From the cell containing the given text, extract its center point as [x, y] coordinate. 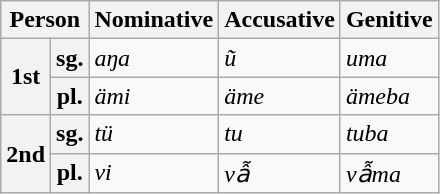
aŋa [154, 58]
ämi [154, 96]
uma [389, 58]
Person [45, 20]
Genitive [389, 20]
tü [154, 134]
Nominative [154, 20]
tu [280, 134]
ũ [280, 58]
tuba [389, 134]
vẫ [280, 173]
vẫma [389, 173]
vi [154, 173]
äme [280, 96]
1st [26, 77]
2nd [26, 154]
Accusative [280, 20]
ämeba [389, 96]
